Return (x, y) of the center of cell containing provided text 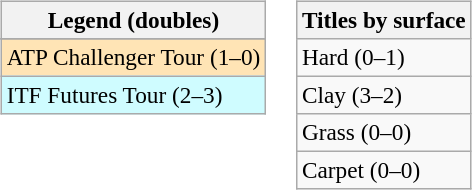
ATP Challenger Tour (1–0) (133, 57)
Grass (0–0) (384, 133)
Hard (0–1) (384, 57)
ITF Futures Tour (2–3) (133, 95)
Carpet (0–0) (384, 171)
Legend (doubles) (133, 20)
Titles by surface (384, 20)
Clay (3–2) (384, 95)
